Extract the [x, y] coordinate from the center of the cell holding the provided text.  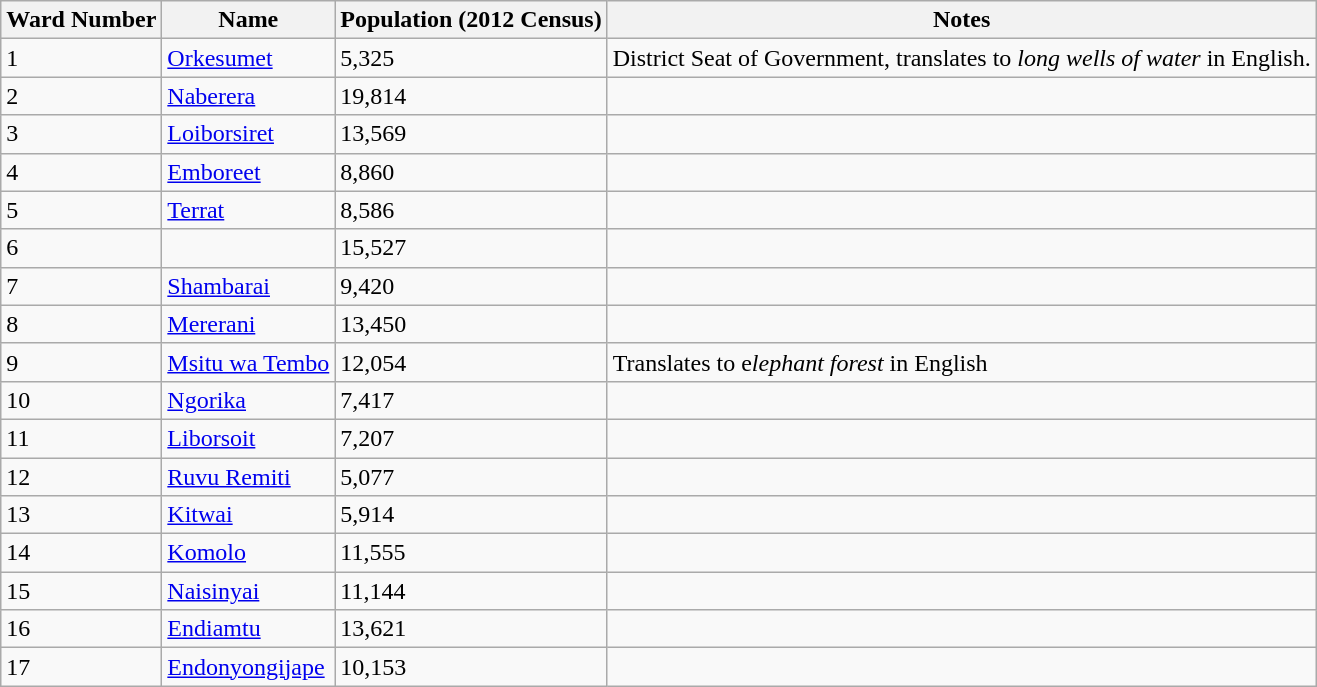
5,325 [471, 58]
Shambarai [248, 286]
10 [82, 400]
District Seat of Government, translates to long wells of water in English. [962, 58]
8,860 [471, 172]
7,417 [471, 400]
Mererani [248, 324]
5,077 [471, 477]
3 [82, 134]
11 [82, 438]
Name [248, 20]
Translates to elephant forest in English [962, 362]
Loiborsiret [248, 134]
15 [82, 591]
6 [82, 248]
11,144 [471, 591]
12,054 [471, 362]
19,814 [471, 96]
7,207 [471, 438]
2 [82, 96]
Komolo [248, 553]
Naberera [248, 96]
13 [82, 515]
7 [82, 286]
5,914 [471, 515]
Orkesumet [248, 58]
8 [82, 324]
10,153 [471, 667]
1 [82, 58]
Ruvu Remiti [248, 477]
14 [82, 553]
Liborsoit [248, 438]
8,586 [471, 210]
Kitwai [248, 515]
13,621 [471, 629]
13,450 [471, 324]
9 [82, 362]
Notes [962, 20]
Population (2012 Census) [471, 20]
9,420 [471, 286]
17 [82, 667]
Naisinyai [248, 591]
Endonyongijape [248, 667]
5 [82, 210]
15,527 [471, 248]
Ward Number [82, 20]
Endiamtu [248, 629]
Msitu wa Tembo [248, 362]
Emboreet [248, 172]
4 [82, 172]
16 [82, 629]
11,555 [471, 553]
Ngorika [248, 400]
Terrat [248, 210]
13,569 [471, 134]
12 [82, 477]
